Capture the cell that displays the provided text and extract its (x, y) central coordinate. 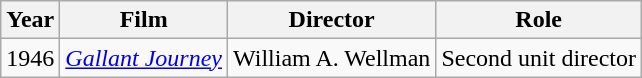
1946 (30, 58)
Role (539, 20)
Director (332, 20)
Year (30, 20)
Gallant Journey (144, 58)
Second unit director (539, 58)
William A. Wellman (332, 58)
Film (144, 20)
